Identify which cell holds the provided text, then report its (X, Y) central coordinate. 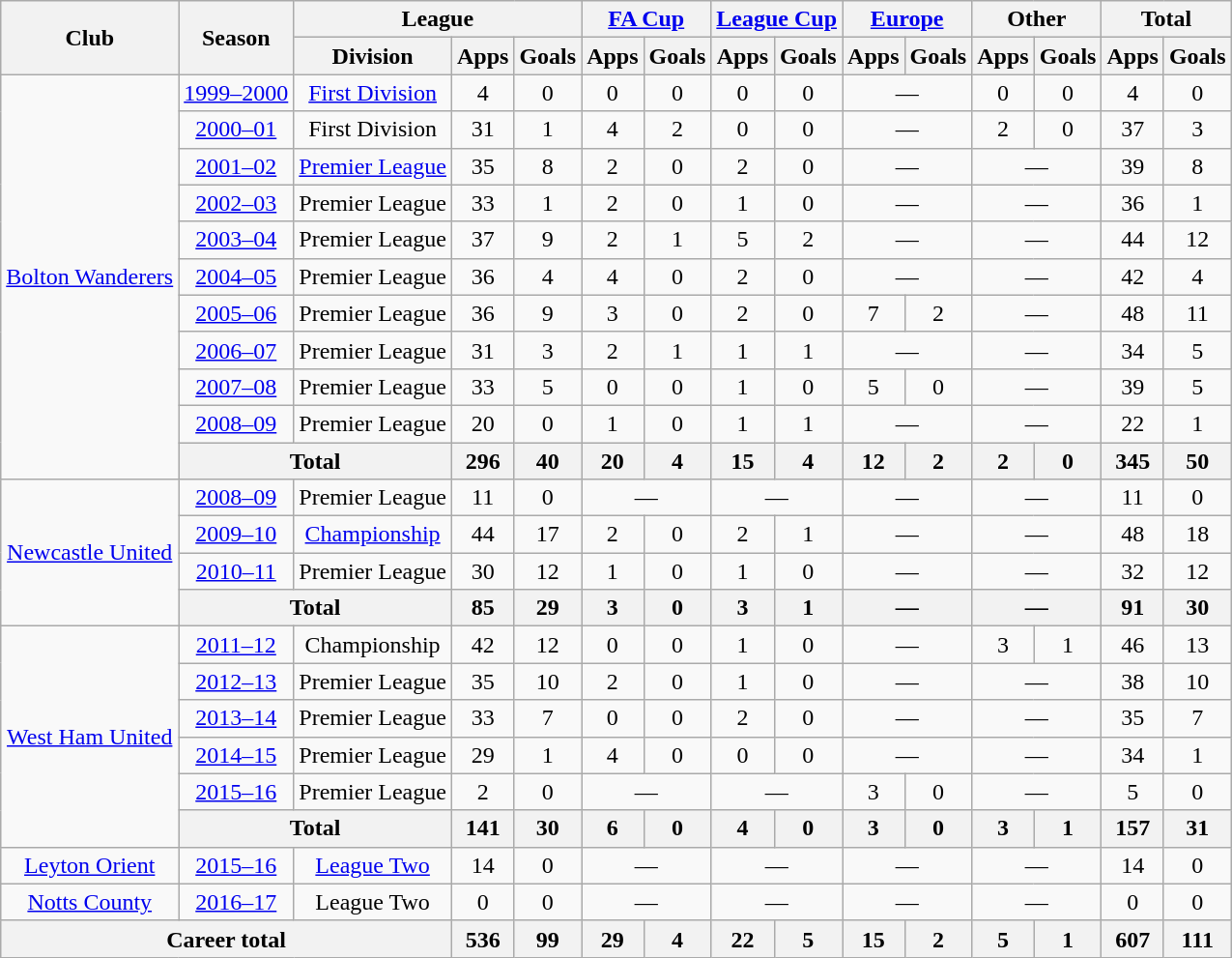
50 (1197, 461)
Division (373, 56)
99 (548, 939)
Notts County (90, 902)
38 (1132, 682)
536 (482, 939)
Europe (907, 19)
18 (1197, 535)
2010–11 (236, 571)
157 (1132, 828)
32 (1132, 571)
2009–10 (236, 535)
2004–05 (236, 276)
2001–02 (236, 166)
2002–03 (236, 203)
91 (1132, 608)
111 (1197, 939)
2007–08 (236, 387)
Season (236, 38)
85 (482, 608)
296 (482, 461)
West Ham United (90, 737)
13 (1197, 645)
Career total (226, 939)
League Cup (777, 19)
Other (1037, 19)
17 (548, 535)
2011–12 (236, 645)
2000–01 (236, 130)
1999–2000 (236, 93)
46 (1132, 645)
2006–07 (236, 350)
Club (90, 38)
League (438, 19)
345 (1132, 461)
2016–17 (236, 902)
6 (613, 828)
607 (1132, 939)
2013–14 (236, 718)
Leyton Orient (90, 865)
2014–15 (236, 755)
2003–04 (236, 240)
FA Cup (646, 19)
Newcastle United (90, 553)
2005–06 (236, 313)
141 (482, 828)
Bolton Wanderers (90, 276)
40 (548, 461)
2012–13 (236, 682)
